Capture the cell that displays the provided text and extract its (x, y) central coordinate. 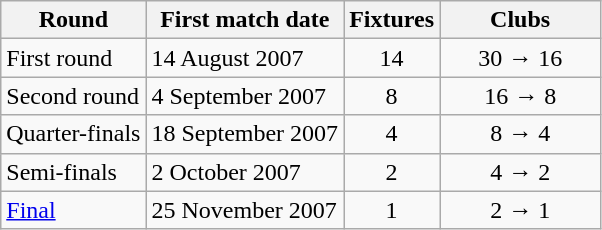
2 (392, 172)
Round (74, 20)
1 (392, 210)
4 September 2007 (245, 96)
2 → 1 (520, 210)
Final (74, 210)
25 November 2007 (245, 210)
16 → 8 (520, 96)
8 (392, 96)
First match date (245, 20)
Clubs (520, 20)
Fixtures (392, 20)
18 September 2007 (245, 134)
Quarter-finals (74, 134)
8 → 4 (520, 134)
4 → 2 (520, 172)
2 October 2007 (245, 172)
First round (74, 58)
30 → 16 (520, 58)
14 August 2007 (245, 58)
14 (392, 58)
4 (392, 134)
Semi-finals (74, 172)
Second round (74, 96)
